Output the [X, Y] coordinate of the center of the cell containing the given text.  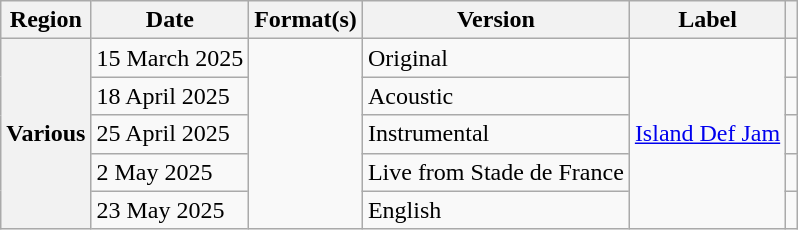
23 May 2025 [170, 210]
Original [496, 58]
Live from Stade de France [496, 172]
15 March 2025 [170, 58]
Date [170, 20]
Version [496, 20]
Label [707, 20]
25 April 2025 [170, 134]
18 April 2025 [170, 96]
Region [46, 20]
Format(s) [306, 20]
Island Def Jam [707, 134]
English [496, 210]
Various [46, 134]
Acoustic [496, 96]
Instrumental [496, 134]
2 May 2025 [170, 172]
